Scan for the cell matching the given text and deliver its (X, Y) coordinate at center. 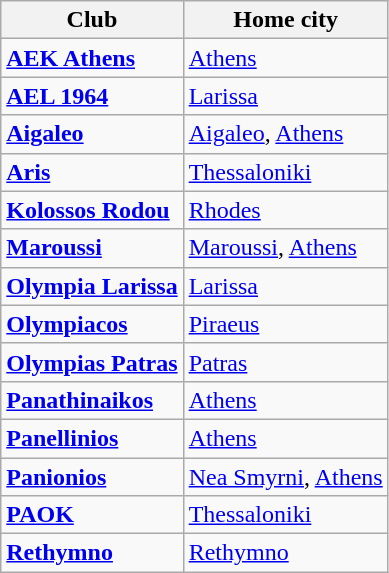
Kolossos Rodou (92, 210)
Rhodes (286, 210)
AEL 1964 (92, 96)
Olympiacos (92, 324)
Aigaleo (92, 134)
Panathinaikos (92, 400)
Panionios (92, 477)
Maroussi (92, 248)
Club (92, 20)
Piraeus (286, 324)
Olympia Larissa (92, 286)
Panellinios (92, 438)
Maroussi, Athens (286, 248)
Olympias Patras (92, 362)
PAOK (92, 515)
Patras (286, 362)
Aris (92, 172)
AEK Athens (92, 58)
Home city (286, 20)
Nea Smyrni, Athens (286, 477)
Aigaleo, Athens (286, 134)
